Capture the cell that displays the provided text and extract its (x, y) central coordinate. 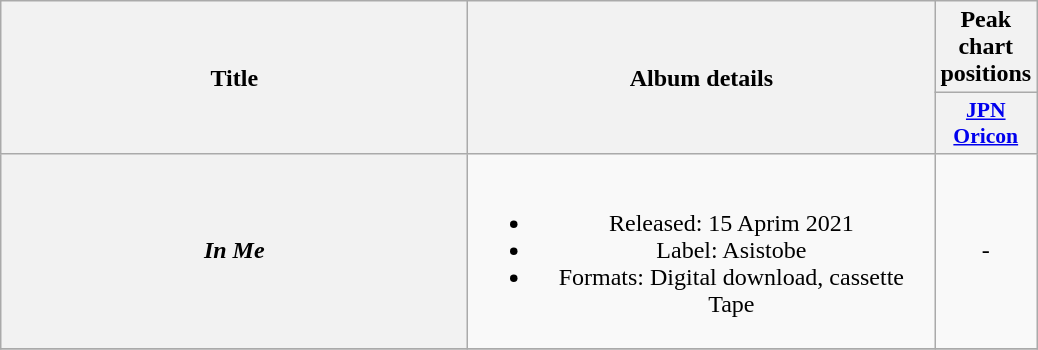
Peakchartpositions (986, 47)
In Me (234, 251)
- (986, 251)
Album details (702, 78)
Title (234, 78)
Released: 15 Aprim 2021Label: AsistobeFormats: Digital download, cassette Tape (702, 251)
JPNOricon (986, 124)
